Extract the (X, Y) coordinate from the center of the cell holding the provided text.  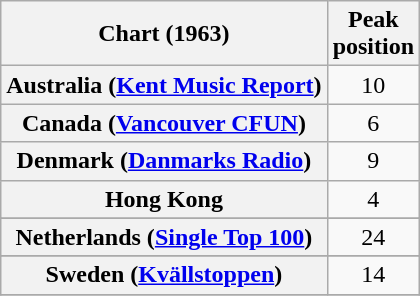
9 (373, 161)
Chart (1963) (164, 34)
Hong Kong (164, 199)
4 (373, 199)
14 (373, 275)
Canada (Vancouver CFUN) (164, 123)
6 (373, 123)
Netherlands (Single Top 100) (164, 237)
Peakposition (373, 34)
24 (373, 237)
Sweden (Kvällstoppen) (164, 275)
10 (373, 85)
Australia (Kent Music Report) (164, 85)
Denmark (Danmarks Radio) (164, 161)
